Return the [x, y] coordinate for the center point of the cell that contains the specified text.  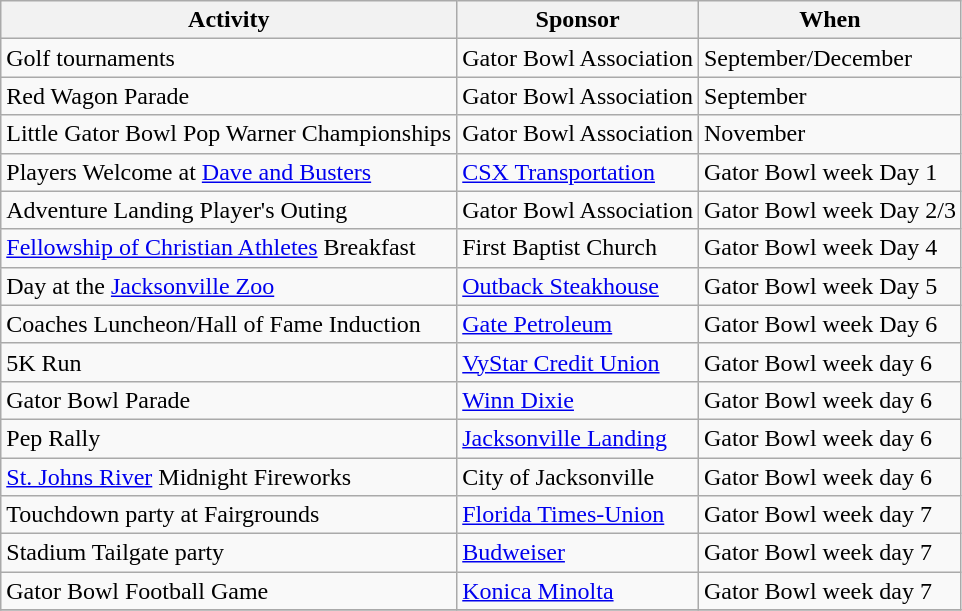
Jacksonville Landing [578, 438]
Gate Petroleum [578, 324]
Players Welcome at Dave and Busters [229, 172]
City of Jacksonville [578, 477]
Outback Steakhouse [578, 286]
When [830, 20]
Gator Bowl Football Game [229, 591]
Winn Dixie [578, 400]
CSX Transportation [578, 172]
Adventure Landing Player's Outing [229, 210]
Golf tournaments [229, 58]
Day at the Jacksonville Zoo [229, 286]
November [830, 134]
Florida Times-Union [578, 515]
St. Johns River Midnight Fireworks [229, 477]
Pep Rally [229, 438]
Fellowship of Christian Athletes Breakfast [229, 248]
Gator Bowl week Day 1 [830, 172]
Coaches Luncheon/Hall of Fame Induction [229, 324]
VyStar Credit Union [578, 362]
Little Gator Bowl Pop Warner Championships [229, 134]
First Baptist Church [578, 248]
Konica Minolta [578, 591]
September [830, 96]
September/December [830, 58]
Activity [229, 20]
Stadium Tailgate party [229, 553]
Sponsor [578, 20]
Red Wagon Parade [229, 96]
Touchdown party at Fairgrounds [229, 515]
Gator Bowl Parade [229, 400]
5K Run [229, 362]
Gator Bowl week Day 5 [830, 286]
Gator Bowl week Day 2/3 [830, 210]
Gator Bowl week Day 4 [830, 248]
Budweiser [578, 553]
Gator Bowl week Day 6 [830, 324]
